Detect which cell encompasses the target text, then output its (X, Y) center coordinate. 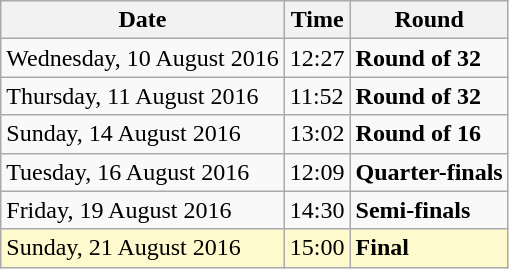
Time (317, 20)
12:09 (317, 172)
Tuesday, 16 August 2016 (143, 172)
Thursday, 11 August 2016 (143, 96)
11:52 (317, 96)
Sunday, 21 August 2016 (143, 248)
Final (429, 248)
Wednesday, 10 August 2016 (143, 58)
Round (429, 20)
13:02 (317, 134)
Friday, 19 August 2016 (143, 210)
Quarter-finals (429, 172)
Sunday, 14 August 2016 (143, 134)
12:27 (317, 58)
15:00 (317, 248)
Date (143, 20)
Round of 16 (429, 134)
14:30 (317, 210)
Semi-finals (429, 210)
